Detect which cell encompasses the target text, then output its (X, Y) center coordinate. 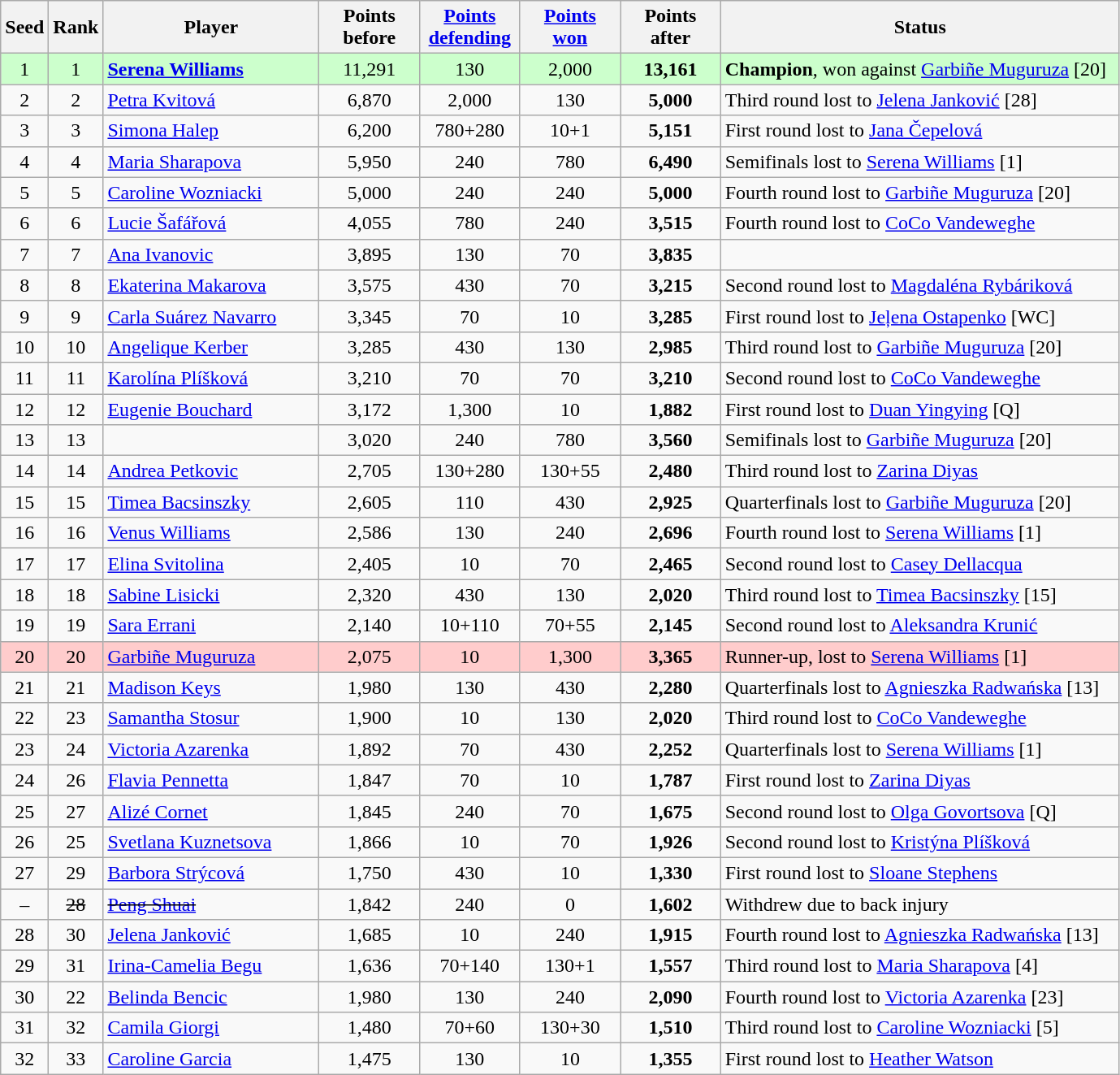
2,480 (671, 471)
Caroline Wozniacki (211, 193)
Second round lost to CoCo Vandeweghe (919, 378)
2,252 (671, 749)
Peng Shuai (211, 904)
1,675 (671, 811)
Victoria Azarenka (211, 749)
3,020 (370, 440)
Garbiñe Muguruza (211, 657)
1,475 (370, 1059)
Ana Ivanovic (211, 254)
Semifinals lost to Serena Williams [1] (919, 162)
3,172 (370, 409)
3,895 (370, 254)
2,145 (671, 626)
Madison Keys (211, 687)
2,140 (370, 626)
Status (919, 28)
Elina Svitolina (211, 564)
1,866 (370, 842)
Points after (671, 28)
780+280 (470, 131)
2,320 (370, 595)
2,075 (370, 657)
Third round lost to Caroline Wozniacki [5] (919, 1028)
Player (211, 28)
2,705 (370, 471)
First round lost to Jeļena Ostapenko [WC] (919, 316)
1,900 (370, 718)
Maria Sharapova (211, 162)
Third round lost to Timea Bacsinszky [15] (919, 595)
Points before (370, 28)
Caroline Garcia (211, 1059)
Flavia Pennetta (211, 780)
1,636 (370, 966)
3,345 (370, 316)
13,161 (671, 69)
1,787 (671, 780)
Withdrew due to back injury (919, 904)
Second round lost to Aleksandra Krunić (919, 626)
130+30 (570, 1028)
Runner-up, lost to Serena Williams [1] (919, 657)
2,586 (370, 533)
Belinda Bencic (211, 997)
1,882 (671, 409)
Carla Suárez Navarro (211, 316)
70+140 (470, 966)
Simona Halep (211, 131)
3,365 (671, 657)
1,892 (370, 749)
Petra Kvitová (211, 100)
1,602 (671, 904)
3,515 (671, 223)
Lucie Šafářová (211, 223)
3,575 (370, 285)
10+110 (470, 626)
70+60 (470, 1028)
– (24, 904)
Second round lost to Casey Dellacqua (919, 564)
First round lost to Jana Čepelová (919, 131)
Champion, won against Garbiñe Muguruza [20] (919, 69)
Fourth round lost to Agnieszka Radwańska [13] (919, 935)
Third round lost to Maria Sharapova [4] (919, 966)
3,215 (671, 285)
First round lost to Zarina Diyas (919, 780)
0 (570, 904)
Fourth round lost to Victoria Azarenka [23] (919, 997)
Third round lost to CoCo Vandeweghe (919, 718)
Fourth round lost to Garbiñe Muguruza [20] (919, 193)
2,405 (370, 564)
3,835 (671, 254)
130+280 (470, 471)
1,750 (370, 873)
Barbora Strýcová (211, 873)
Alizé Cornet (211, 811)
10+1 (570, 131)
Rank (76, 28)
First round lost to Duan Yingying [Q] (919, 409)
1,355 (671, 1059)
Venus Williams (211, 533)
Third round lost to Zarina Diyas (919, 471)
6,490 (671, 162)
Points won (570, 28)
Samantha Stosur (211, 718)
Quarterfinals lost to Serena Williams [1] (919, 749)
Sara Errani (211, 626)
Third round lost to Jelena Janković [28] (919, 100)
Seed (24, 28)
1,926 (671, 842)
110 (470, 502)
6,200 (370, 131)
11,291 (370, 69)
6,870 (370, 100)
1,510 (671, 1028)
Second round lost to Kristýna Plíšková (919, 842)
Third round lost to Garbiñe Muguruza [20] (919, 347)
3,560 (671, 440)
Fourth round lost to CoCo Vandeweghe (919, 223)
1,557 (671, 966)
Points defending (470, 28)
Timea Bacsinszky (211, 502)
Serena Williams (211, 69)
2,985 (671, 347)
130+55 (570, 471)
2,605 (370, 502)
Second round lost to Olga Govortsova [Q] (919, 811)
First round lost to Sloane Stephens (919, 873)
Fourth round lost to Serena Williams [1] (919, 533)
1,330 (671, 873)
70+55 (570, 626)
5,151 (671, 131)
1,915 (671, 935)
1,480 (370, 1028)
Karolína Plíšková (211, 378)
Camila Giorgi (211, 1028)
Ekaterina Makarova (211, 285)
Quarterfinals lost to Garbiñe Muguruza [20] (919, 502)
2,696 (671, 533)
Jelena Janković (211, 935)
5,950 (370, 162)
Angelique Kerber (211, 347)
Andrea Petkovic (211, 471)
1,847 (370, 780)
1,685 (370, 935)
First round lost to Heather Watson (919, 1059)
2,465 (671, 564)
33 (76, 1059)
Semifinals lost to Garbiñe Muguruza [20] (919, 440)
4,055 (370, 223)
2,280 (671, 687)
Eugenie Bouchard (211, 409)
Second round lost to Magdaléna Rybáriková (919, 285)
Quarterfinals lost to Agnieszka Radwańska [13] (919, 687)
Sabine Lisicki (211, 595)
130+1 (570, 966)
2,925 (671, 502)
Svetlana Kuznetsova (211, 842)
Irina-Camelia Begu (211, 966)
1,845 (370, 811)
1,842 (370, 904)
2,090 (671, 997)
